Return the (x, y) coordinate for the center point of the cell that contains the specified text.  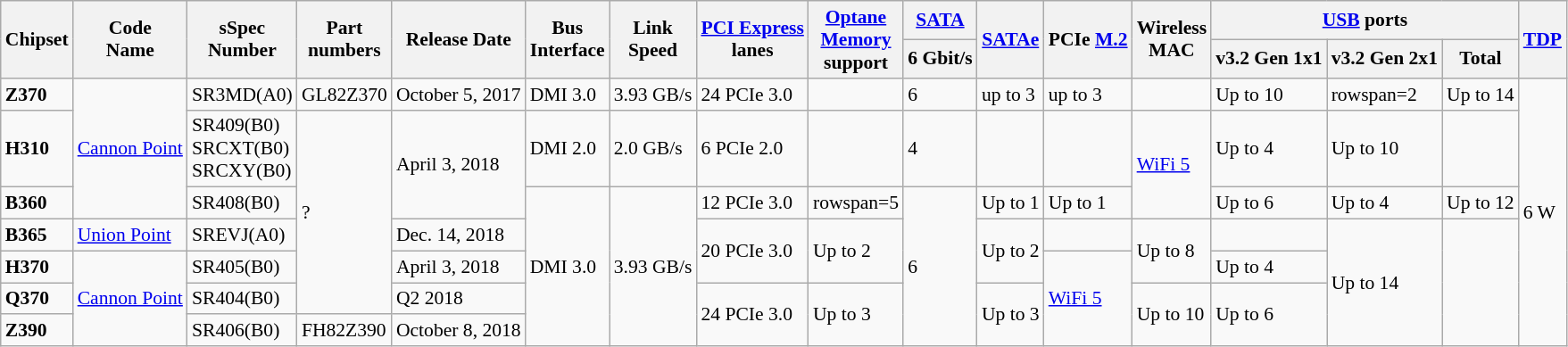
Chipset (37, 39)
SR405(B0) (243, 267)
rowspan=5 (856, 203)
October 8, 2018 (459, 331)
H310 (37, 148)
CodeName (130, 39)
GL82Z370 (344, 95)
12 PCIe 3.0 (751, 203)
SR406(B0) (243, 331)
LinkSpeed (653, 39)
Q2 2018 (459, 299)
4 (941, 148)
WirelessMAC (1172, 39)
Dec. 14, 2018 (459, 235)
Partnumbers (344, 39)
6 PCIe 2.0 (751, 148)
B360 (37, 203)
Up to 8 (1172, 252)
6 W (1542, 212)
20 PCIe 3.0 (751, 252)
Union Point (130, 235)
SR408(B0) (243, 203)
PCI Expresslanes (751, 39)
FH82Z390 (344, 331)
TDP (1542, 39)
Z390 (37, 331)
SATA (941, 20)
SR3MD(A0) (243, 95)
SR409(B0)SRCXT(B0)SRCXY(B0) (243, 148)
6 Gbit/s (941, 59)
Total (1481, 59)
2.0 GB/s (653, 148)
sSpecNumber (243, 39)
? (344, 212)
SR404(B0) (243, 299)
v3.2 Gen 2x1 (1385, 59)
October 5, 2017 (459, 95)
BusInterface (568, 39)
Up to 12 (1481, 203)
Z370 (37, 95)
DMI 2.0 (568, 148)
B365 (37, 235)
USB ports (1365, 20)
SREVJ(A0) (243, 235)
Release Date (459, 39)
SATAe (1010, 39)
v3.2 Gen 1x1 (1269, 59)
PCIe M.2 (1089, 39)
H370 (37, 267)
Q370 (37, 299)
OptaneMemorysupport (856, 39)
rowspan=2 (1385, 95)
